Return the (x, y) coordinate for the center point of the cell that contains the specified text.  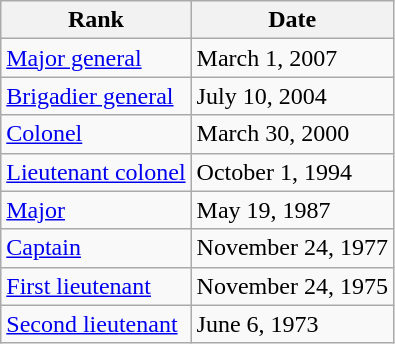
Captain (96, 248)
First lieutenant (96, 286)
Lieutenant colonel (96, 172)
October 1, 1994 (292, 172)
May 19, 1987 (292, 210)
November 24, 1977 (292, 248)
Brigadier general (96, 96)
July 10, 2004 (292, 96)
Colonel (96, 134)
November 24, 1975 (292, 286)
Major (96, 210)
March 1, 2007 (292, 58)
Date (292, 20)
Rank (96, 20)
March 30, 2000 (292, 134)
Second lieutenant (96, 324)
Major general (96, 58)
June 6, 1973 (292, 324)
